Pinpoint the cell where the given text exists, returning its [x, y] midpoint coordinate. 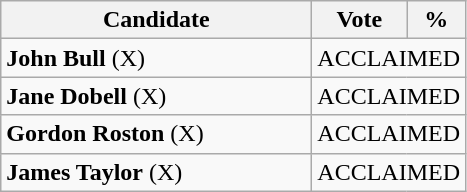
% [436, 20]
Candidate [156, 20]
Jane Dobell (X) [156, 96]
Gordon Roston (X) [156, 134]
John Bull (X) [156, 58]
Vote [360, 20]
James Taylor (X) [156, 172]
